Determine the [x, y] coordinate at the center of the cell enclosing the given text.  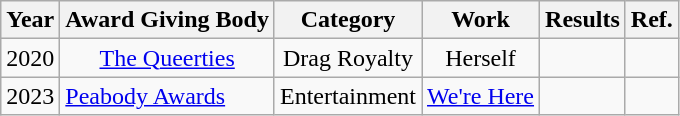
We're Here [481, 96]
Results [583, 20]
The Queerties [168, 58]
2023 [30, 96]
Entertainment [348, 96]
2020 [30, 58]
Herself [481, 58]
Ref. [652, 20]
Award Giving Body [168, 20]
Year [30, 20]
Drag Royalty [348, 58]
Work [481, 20]
Peabody Awards [168, 96]
Category [348, 20]
